For the text-containing cell, return its midpoint in (X, Y) coordinate format. 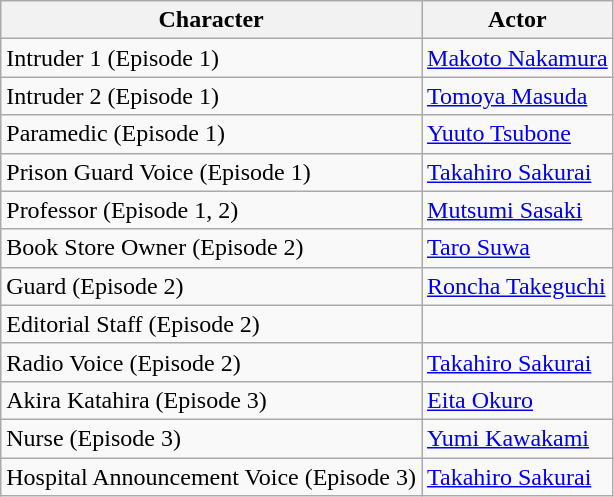
Eita Okuro (518, 400)
Intruder 2 (Episode 1) (212, 96)
Nurse (Episode 3) (212, 438)
Character (212, 20)
Taro Suwa (518, 248)
Professor (Episode 1, 2) (212, 210)
Roncha Takeguchi (518, 286)
Radio Voice (Episode 2) (212, 362)
Yuuto Tsubone (518, 134)
Mutsumi Sasaki (518, 210)
Book Store Owner (Episode 2) (212, 248)
Paramedic (Episode 1) (212, 134)
Yumi Kawakami (518, 438)
Guard (Episode 2) (212, 286)
Prison Guard Voice (Episode 1) (212, 172)
Akira Katahira (Episode 3) (212, 400)
Hospital Announcement Voice (Episode 3) (212, 477)
Intruder 1 (Episode 1) (212, 58)
Makoto Nakamura (518, 58)
Editorial Staff (Episode 2) (212, 324)
Tomoya Masuda (518, 96)
Actor (518, 20)
